Search for the cell housing the specified text and yield its [X, Y] center coordinate. 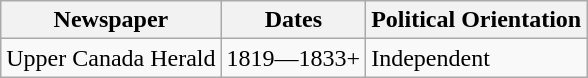
Political Orientation [476, 20]
Upper Canada Herald [111, 58]
1819—1833+ [294, 58]
Independent [476, 58]
Dates [294, 20]
Newspaper [111, 20]
